Return [x, y] of the center of cell containing provided text 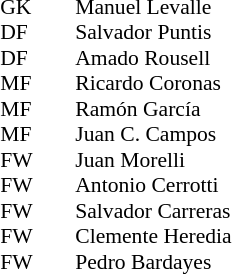
Amado Rousell [153, 58]
Juan Morelli [153, 160]
Salvador Puntis [153, 33]
Juan C. Campos [153, 135]
Salvador Carreras [153, 211]
Antonio Cerrotti [153, 185]
Clemente Heredia [153, 237]
Ricardo Coronas [153, 83]
Ramón García [153, 109]
